For the text-containing cell, return its midpoint in (x, y) coordinate format. 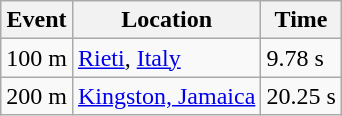
Kingston, Jamaica (166, 96)
Location (166, 20)
9.78 s (301, 58)
100 m (37, 58)
Event (37, 20)
Time (301, 20)
200 m (37, 96)
20.25 s (301, 96)
Rieti, Italy (166, 58)
